Output the (X, Y) coordinate of the center of the cell containing the given text.  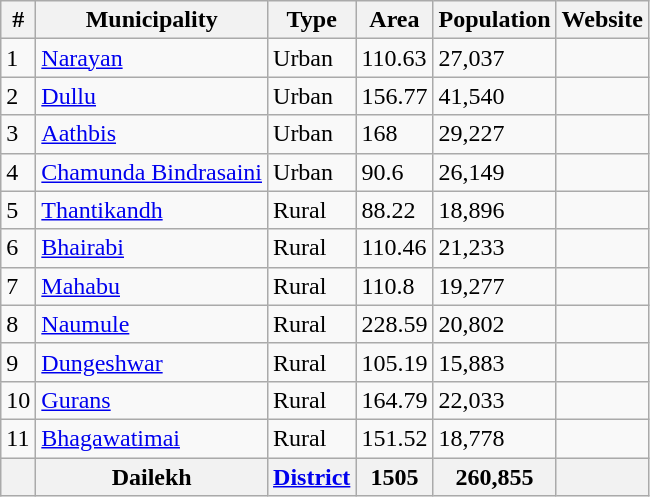
Dullu (152, 96)
3 (18, 134)
110.46 (394, 248)
260,855 (494, 477)
41,540 (494, 96)
88.22 (394, 210)
Dailekh (152, 477)
Mahabu (152, 286)
11 (18, 438)
22,033 (494, 400)
228.59 (394, 324)
151.52 (394, 438)
21,233 (494, 248)
Municipality (152, 20)
Narayan (152, 58)
156.77 (394, 96)
# (18, 20)
Population (494, 20)
Naumule (152, 324)
15,883 (494, 362)
Website (602, 20)
18,896 (494, 210)
164.79 (394, 400)
6 (18, 248)
27,037 (494, 58)
1505 (394, 477)
Type (312, 20)
Bhagawatimai (152, 438)
2 (18, 96)
4 (18, 172)
19,277 (494, 286)
7 (18, 286)
29,227 (494, 134)
26,149 (494, 172)
Thantikandh (152, 210)
8 (18, 324)
110.8 (394, 286)
18,778 (494, 438)
105.19 (394, 362)
Aathbis (152, 134)
5 (18, 210)
Dungeshwar (152, 362)
10 (18, 400)
Chamunda Bindrasaini (152, 172)
1 (18, 58)
Gurans (152, 400)
168 (394, 134)
90.6 (394, 172)
110.63 (394, 58)
20,802 (494, 324)
District (312, 477)
9 (18, 362)
Bhairabi (152, 248)
Area (394, 20)
